Output the [X, Y] coordinate of the center of the cell containing the given text.  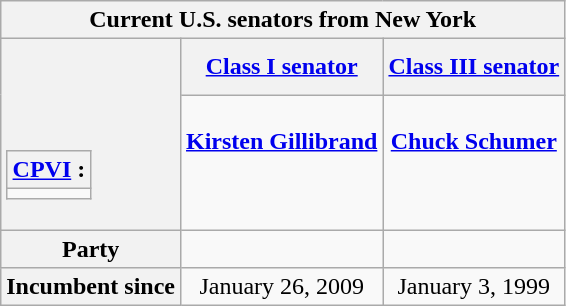
Incumbent since [91, 287]
Current U.S. senators from New York [283, 20]
Chuck Schumer [474, 162]
Class I senator [281, 67]
Class III senator [474, 67]
January 3, 1999 [474, 287]
Kirsten Gillibrand [281, 162]
Party [91, 249]
January 26, 2009 [281, 287]
